Identify which cell holds the provided text, then report its (x, y) central coordinate. 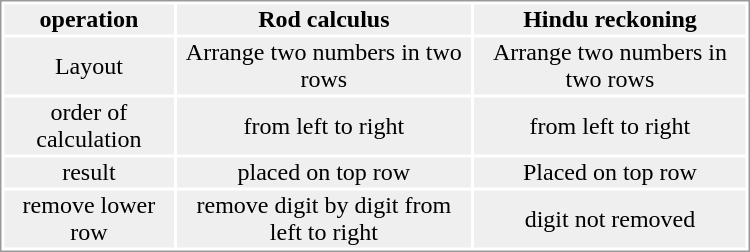
Layout (88, 66)
placed on top row (324, 173)
remove digit by digit from left to right (324, 218)
Placed on top row (610, 173)
digit not removed (610, 218)
order of calculation (88, 126)
operation (88, 19)
Hindu reckoning (610, 19)
remove lower row (88, 218)
Rod calculus (324, 19)
result (88, 173)
